Provide the [x, y] coordinate of the cell's center where the given text is located.  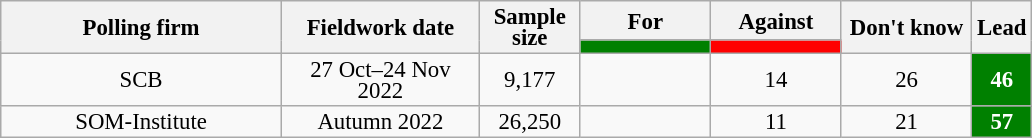
11 [776, 122]
Autumn 2022 [380, 122]
46 [1002, 80]
SOM-Institute [142, 122]
14 [776, 80]
For [646, 20]
SCB [142, 80]
27 Oct–24 Nov 2022 [380, 80]
Lead [1002, 28]
Fieldwork date [380, 28]
26,250 [530, 122]
26 [906, 80]
Against [776, 20]
9,177 [530, 80]
Sample size [530, 28]
Don't know [906, 28]
Polling firm [142, 28]
21 [906, 122]
57 [1002, 122]
